From the cell containing the given text, extract its center point as [x, y] coordinate. 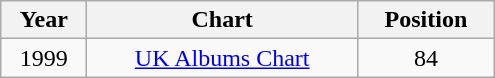
UK Albums Chart [222, 58]
Chart [222, 20]
1999 [44, 58]
Position [426, 20]
Year [44, 20]
84 [426, 58]
